Search for the cell housing the specified text and yield its (X, Y) center coordinate. 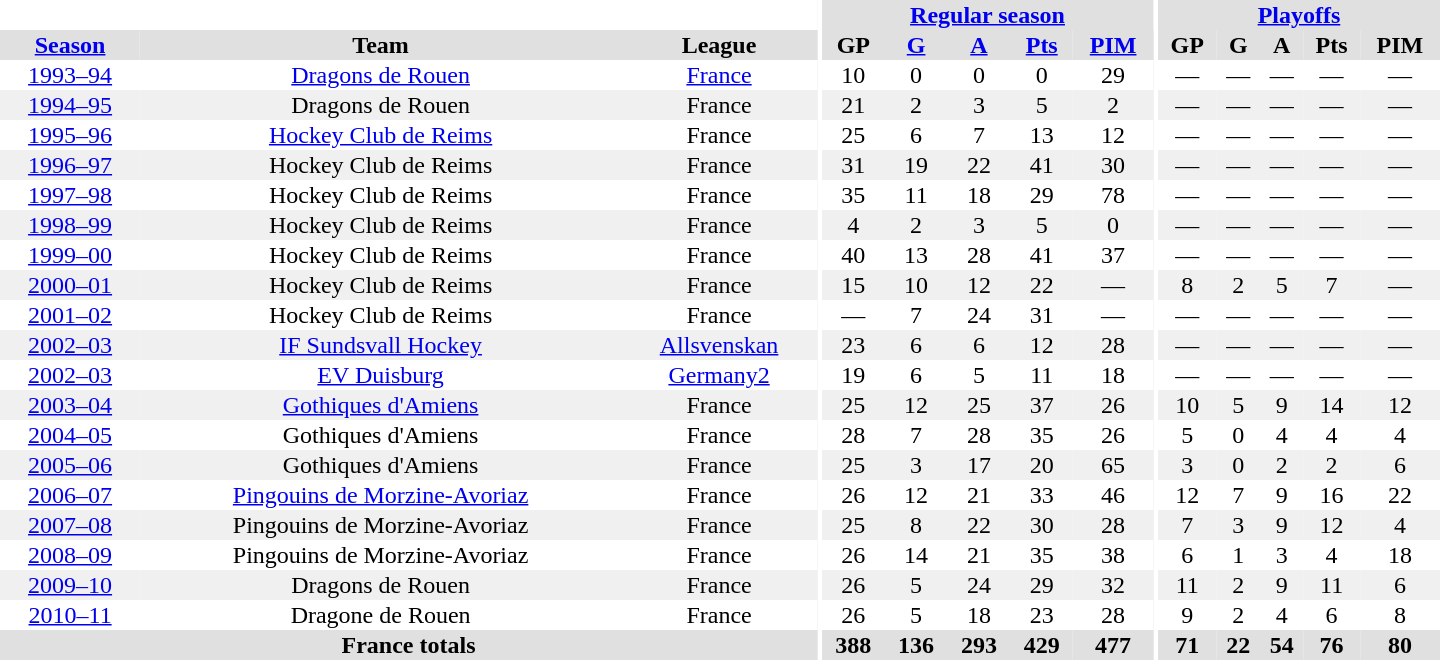
78 (1113, 195)
38 (1113, 555)
54 (1282, 645)
Regular season (988, 15)
Dragone de Rouen (380, 615)
1996–97 (70, 165)
2008–09 (70, 555)
League (719, 45)
477 (1113, 645)
Allsvenskan (719, 345)
40 (854, 255)
2006–07 (70, 495)
Playoffs (1299, 15)
2003–04 (70, 405)
136 (916, 645)
2000–01 (70, 285)
1994–95 (70, 105)
1998–99 (70, 225)
France totals (408, 645)
EV Duisburg (380, 375)
46 (1113, 495)
293 (980, 645)
80 (1400, 645)
2004–05 (70, 435)
32 (1113, 585)
71 (1188, 645)
2009–10 (70, 585)
1 (1238, 555)
2005–06 (70, 465)
388 (854, 645)
15 (854, 285)
16 (1331, 495)
65 (1113, 465)
20 (1042, 465)
17 (980, 465)
IF Sundsvall Hockey (380, 345)
33 (1042, 495)
2007–08 (70, 525)
429 (1042, 645)
Germany2 (719, 375)
Team (380, 45)
1993–94 (70, 75)
76 (1331, 645)
1995–96 (70, 135)
1997–98 (70, 195)
2010–11 (70, 615)
2001–02 (70, 315)
1999–00 (70, 255)
Season (70, 45)
